Return [X, Y] of the center of cell containing provided text 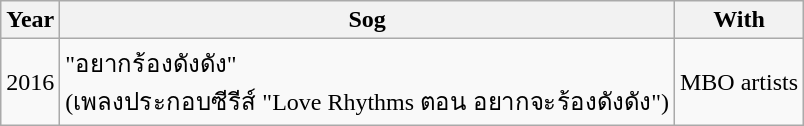
2016 [30, 82]
Year [30, 20]
MBO artists [738, 82]
Sog [368, 20]
"อยากร้องดังดัง"(เพลงประกอบซีรีส์ "Love Rhythms ตอน อยากจะร้องดังดัง") [368, 82]
With [738, 20]
